Locate the cell with the specified text and output its (X, Y) center coordinate. 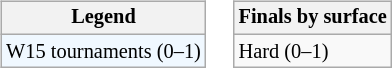
Legend (103, 18)
Finals by surface (313, 18)
Hard (0–1) (313, 51)
W15 tournaments (0–1) (103, 51)
